From the cell containing the given text, extract its center point as [X, Y] coordinate. 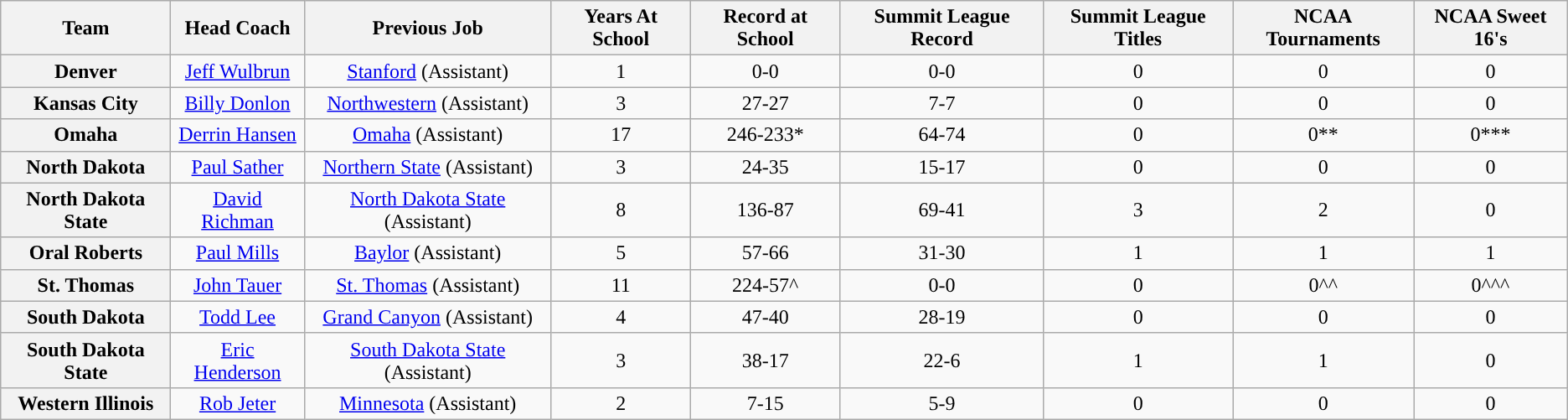
246-233* [766, 135]
Kansas City [85, 103]
Omaha (Assistant) [427, 135]
28-19 [941, 317]
Jeff Wulbrun [238, 71]
Rob Jeter [238, 403]
South Dakota State [85, 360]
0*** [1491, 135]
Eric Henderson [238, 360]
Paul Mills [238, 253]
Head Coach [238, 29]
64-74 [941, 135]
Summit League Titles [1138, 29]
24-35 [766, 167]
11 [621, 285]
5 [621, 253]
Northwestern (Assistant) [427, 103]
St. Thomas [85, 285]
Northern State (Assistant) [427, 167]
31-30 [941, 253]
Stanford (Assistant) [427, 71]
NCAA Sweet 16's [1491, 29]
8 [621, 210]
7-7 [941, 103]
St. Thomas (Assistant) [427, 285]
South Dakota [85, 317]
27-27 [766, 103]
Minnesota (Assistant) [427, 403]
15-17 [941, 167]
Years At School [621, 29]
Previous Job [427, 29]
John Tauer [238, 285]
Omaha [85, 135]
Baylor (Assistant) [427, 253]
0** [1323, 135]
57-66 [766, 253]
Derrin Hansen [238, 135]
South Dakota State (Assistant) [427, 360]
Oral Roberts [85, 253]
North Dakota State (Assistant) [427, 210]
47-40 [766, 317]
4 [621, 317]
Billy Donlon [238, 103]
136-87 [766, 210]
69-41 [941, 210]
Denver [85, 71]
Summit League Record [941, 29]
5-9 [941, 403]
Grand Canyon (Assistant) [427, 317]
North Dakota [85, 167]
17 [621, 135]
0^^^ [1491, 285]
0^^ [1323, 285]
Paul Sather [238, 167]
7-15 [766, 403]
North Dakota State [85, 210]
Todd Lee [238, 317]
NCAA Tournaments [1323, 29]
David Richman [238, 210]
Western Illinois [85, 403]
Record at School [766, 29]
Team [85, 29]
224-57^ [766, 285]
38-17 [766, 360]
22-6 [941, 360]
